Search for the cell housing the specified text and yield its [x, y] center coordinate. 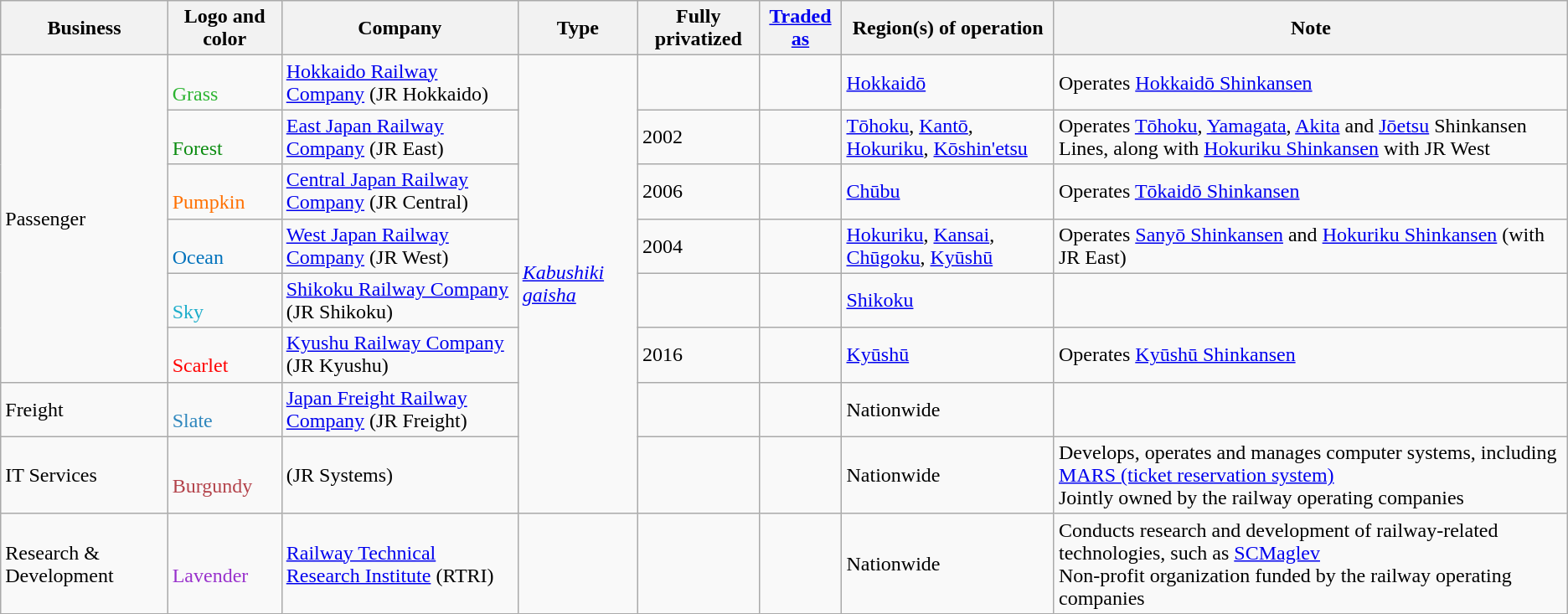
(JR Systems) [400, 475]
Hokkaido Railway Company (JR Hokkaido) [400, 82]
Ocean [224, 246]
Note [1310, 28]
Slate [224, 409]
Traded as [801, 28]
Tōhoku, Kantō, Hokuriku, Kōshin'etsu [948, 137]
Conducts research and development of railway-related technologies, such as SCMaglevNon-profit organization funded by the railway operating companies [1310, 563]
Operates Kyūshū Shinkansen [1310, 355]
Operates Tōhoku, Yamagata, Akita and Jōetsu Shinkansen Lines, along with Hokuriku Shinkansen with JR West [1310, 137]
Company [400, 28]
Type [578, 28]
Burgundy [224, 475]
Kabushiki gaisha [578, 285]
2006 [699, 191]
Sky [224, 300]
Hokkaidō [948, 82]
Japan Freight Railway Company (JR Freight) [400, 409]
Central Japan Railway Company (JR Central) [400, 191]
Scarlet [224, 355]
Operates Hokkaidō Shinkansen [1310, 82]
Pumpkin [224, 191]
2016 [699, 355]
Railway Technical Research Institute (RTRI) [400, 563]
Shikoku [948, 300]
Grass [224, 82]
2004 [699, 246]
Kyushu Railway Company (JR Kyushu) [400, 355]
Forest [224, 137]
Research & Development [84, 563]
Operates Tōkaidō Shinkansen [1310, 191]
Freight [84, 409]
Region(s) of operation [948, 28]
2002 [699, 137]
Shikoku Railway Company (JR Shikoku) [400, 300]
Hokuriku, Kansai, Chūgoku, Kyūshū [948, 246]
Passenger [84, 219]
West Japan Railway Company (JR West) [400, 246]
East Japan Railway Company (JR East) [400, 137]
Business [84, 28]
IT Services [84, 475]
Fully privatized [699, 28]
Kyūshū [948, 355]
Logo and color [224, 28]
Develops, operates and manages computer systems, including MARS (ticket reservation system)Jointly owned by the railway operating companies [1310, 475]
Lavender [224, 563]
Operates Sanyō Shinkansen and Hokuriku Shinkansen (with JR East) [1310, 246]
Chūbu [948, 191]
